From the cell containing the given text, extract its center point as (X, Y) coordinate. 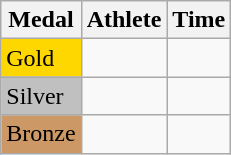
Gold (41, 58)
Time (199, 20)
Silver (41, 96)
Athlete (124, 20)
Medal (41, 20)
Bronze (41, 134)
